Pinpoint the cell where the given text exists, returning its [x, y] midpoint coordinate. 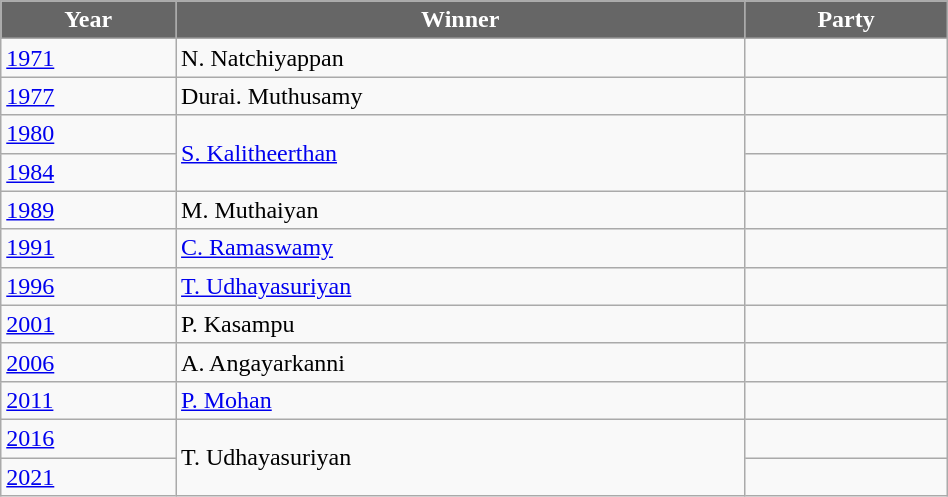
1989 [88, 210]
1996 [88, 286]
2006 [88, 362]
Party [846, 20]
2021 [88, 477]
M. Muthaiyan [460, 210]
1971 [88, 58]
S. Kalitheerthan [460, 153]
2001 [88, 324]
Winner [460, 20]
Year [88, 20]
P. Kasampu [460, 324]
1977 [88, 96]
2011 [88, 400]
1991 [88, 248]
1980 [88, 134]
N. Natchiyappan [460, 58]
A. Angayarkanni [460, 362]
2016 [88, 438]
C. Ramaswamy [460, 248]
1984 [88, 172]
P. Mohan [460, 400]
Durai. Muthusamy [460, 96]
